Detect which cell encompasses the target text, then output its [X, Y] center coordinate. 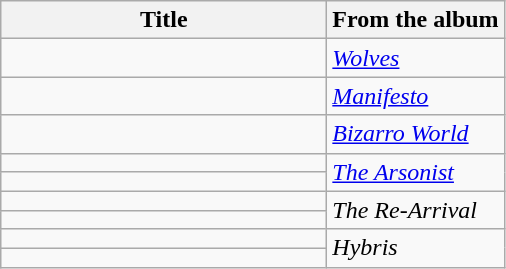
Wolves [416, 58]
Hybris [416, 248]
The Arsonist [416, 172]
Manifesto [416, 96]
From the album [416, 20]
Title [164, 20]
The Re-Arrival [416, 210]
Bizarro World [416, 134]
